Find where the given text appears and provide that cell's center as (x, y) coordinate. 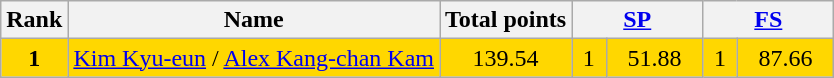
51.88 (654, 58)
Name (254, 20)
87.66 (786, 58)
Total points (506, 20)
Kim Kyu-eun / Alex Kang-chan Kam (254, 58)
Rank (34, 20)
FS (768, 20)
SP (638, 20)
139.54 (506, 58)
